Locate the cell with the specified text and output its [X, Y] center coordinate. 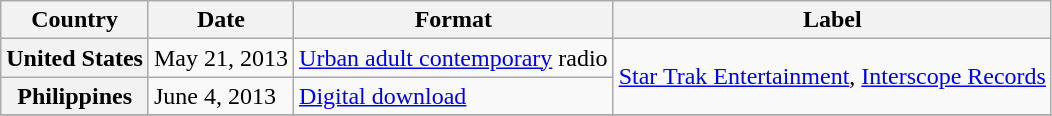
Country [75, 20]
Format [454, 20]
Philippines [75, 96]
May 21, 2013 [220, 58]
Digital download [454, 96]
June 4, 2013 [220, 96]
Star Trak Entertainment, Interscope Records [832, 77]
United States [75, 58]
Urban adult contemporary radio [454, 58]
Date [220, 20]
Label [832, 20]
